Search for the cell housing the specified text and yield its (x, y) center coordinate. 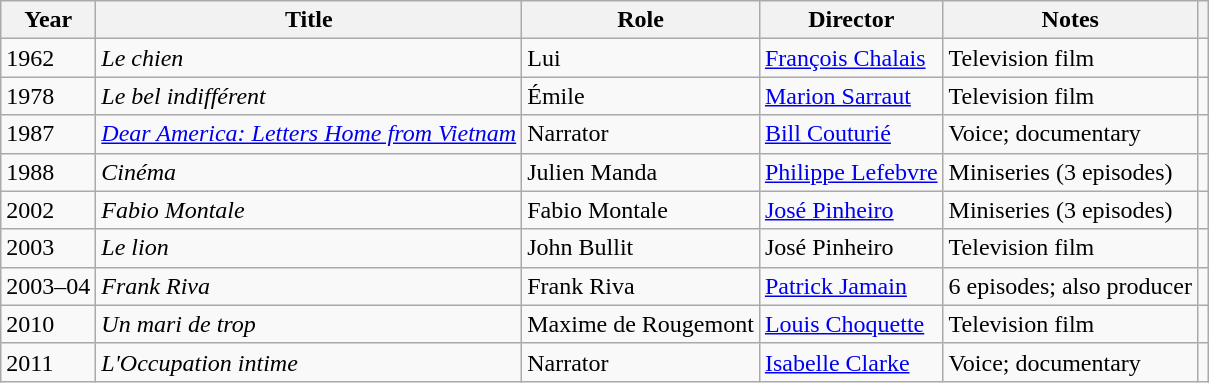
Dear America: Letters Home from Vietnam (309, 134)
Patrick Jamain (851, 286)
2003–04 (48, 286)
Le chien (309, 58)
Marion Sarraut (851, 96)
2003 (48, 248)
Maxime de Rougemont (641, 324)
Director (851, 20)
Louis Choquette (851, 324)
2011 (48, 362)
1978 (48, 96)
1988 (48, 172)
Lui (641, 58)
Le lion (309, 248)
Émile (641, 96)
Philippe Lefebvre (851, 172)
6 episodes; also producer (1070, 286)
Title (309, 20)
Notes (1070, 20)
1962 (48, 58)
Julien Manda (641, 172)
Cinéma (309, 172)
Isabelle Clarke (851, 362)
2002 (48, 210)
L'Occupation intime (309, 362)
François Chalais (851, 58)
1987 (48, 134)
Le bel indifférent (309, 96)
John Bullit (641, 248)
Bill Couturié (851, 134)
2010 (48, 324)
Un mari de trop (309, 324)
Role (641, 20)
Year (48, 20)
